Locate the cell with the specified text and output its (x, y) center coordinate. 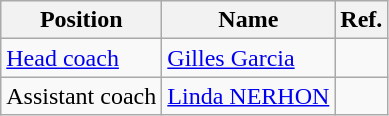
Gilles Garcia (248, 58)
Name (248, 20)
Ref. (362, 20)
Linda NERHON (248, 96)
Assistant coach (82, 96)
Position (82, 20)
Head coach (82, 58)
